Pinpoint the cell where the given text exists, returning its [x, y] midpoint coordinate. 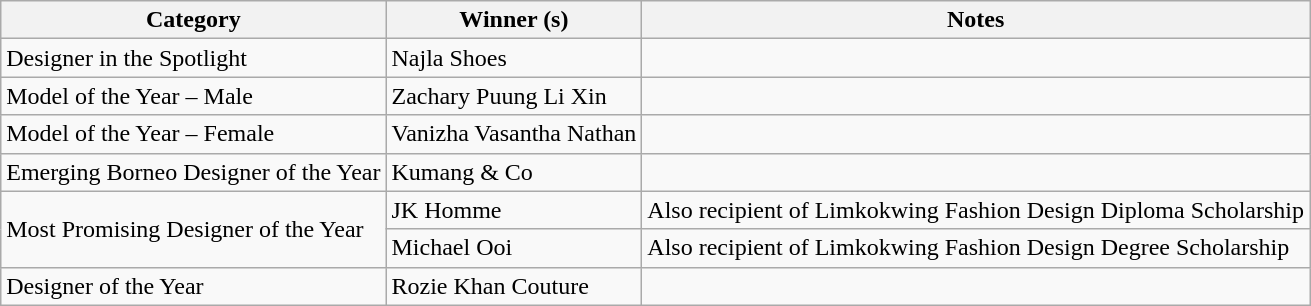
Emerging Borneo Designer of the Year [194, 172]
Designer of the Year [194, 286]
Vanizha Vasantha Nathan [514, 134]
Notes [976, 20]
Michael Ooi [514, 248]
Model of the Year – Male [194, 96]
Rozie Khan Couture [514, 286]
Model of the Year – Female [194, 134]
Kumang & Co [514, 172]
Most Promising Designer of the Year [194, 229]
Also recipient of Limkokwing Fashion Design Degree Scholarship [976, 248]
Winner (s) [514, 20]
JK Homme [514, 210]
Zachary Puung Li Xin [514, 96]
Designer in the Spotlight [194, 58]
Najla Shoes [514, 58]
Also recipient of Limkokwing Fashion Design Diploma Scholarship [976, 210]
Category [194, 20]
